Search for the cell housing the specified text and yield its (x, y) center coordinate. 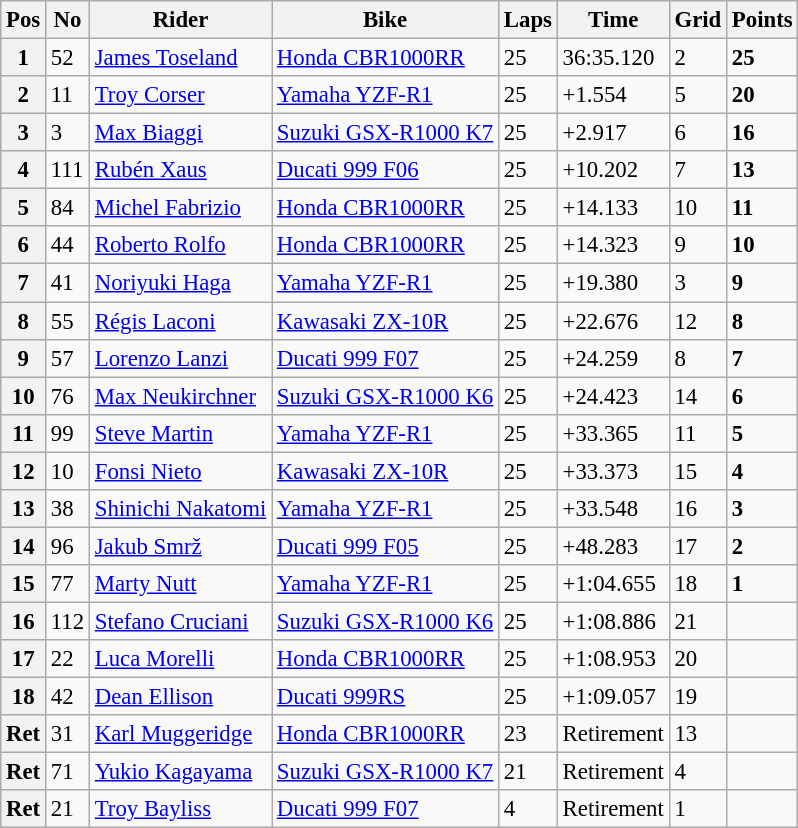
+24.423 (613, 396)
+24.259 (613, 358)
+1.554 (613, 95)
+33.365 (613, 433)
No (68, 20)
+22.676 (613, 321)
Ducati 999RS (386, 697)
+1:04.655 (613, 584)
Pos (24, 20)
Stefano Cruciani (180, 621)
Ducati 999 F05 (386, 546)
Luca Morelli (180, 659)
Dean Ellison (180, 697)
Rider (180, 20)
+48.283 (613, 546)
Max Biaggi (180, 133)
Roberto Rolfo (180, 245)
Troy Corser (180, 95)
Bike (386, 20)
Noriyuki Haga (180, 283)
Lorenzo Lanzi (180, 358)
+19.380 (613, 283)
Troy Bayliss (180, 809)
Fonsi Nieto (180, 471)
77 (68, 584)
+33.548 (613, 509)
23 (528, 734)
Rubén Xaus (180, 170)
19 (698, 697)
+1:08.953 (613, 659)
Max Neukirchner (180, 396)
Karl Muggeridge (180, 734)
+33.373 (613, 471)
71 (68, 772)
76 (68, 396)
+14.133 (613, 208)
+10.202 (613, 170)
Marty Nutt (180, 584)
+2.917 (613, 133)
+1:08.886 (613, 621)
+14.323 (613, 245)
52 (68, 58)
57 (68, 358)
99 (68, 433)
38 (68, 509)
Shinichi Nakatomi (180, 509)
Time (613, 20)
36:35.120 (613, 58)
111 (68, 170)
41 (68, 283)
55 (68, 321)
Jakub Smrž (180, 546)
Laps (528, 20)
+1:09.057 (613, 697)
96 (68, 546)
22 (68, 659)
84 (68, 208)
Yukio Kagayama (180, 772)
Points (762, 20)
James Toseland (180, 58)
Ducati 999 F06 (386, 170)
44 (68, 245)
31 (68, 734)
42 (68, 697)
Steve Martin (180, 433)
Régis Laconi (180, 321)
Michel Fabrizio (180, 208)
112 (68, 621)
Grid (698, 20)
